Output the (X, Y) coordinate of the center of the cell containing the given text.  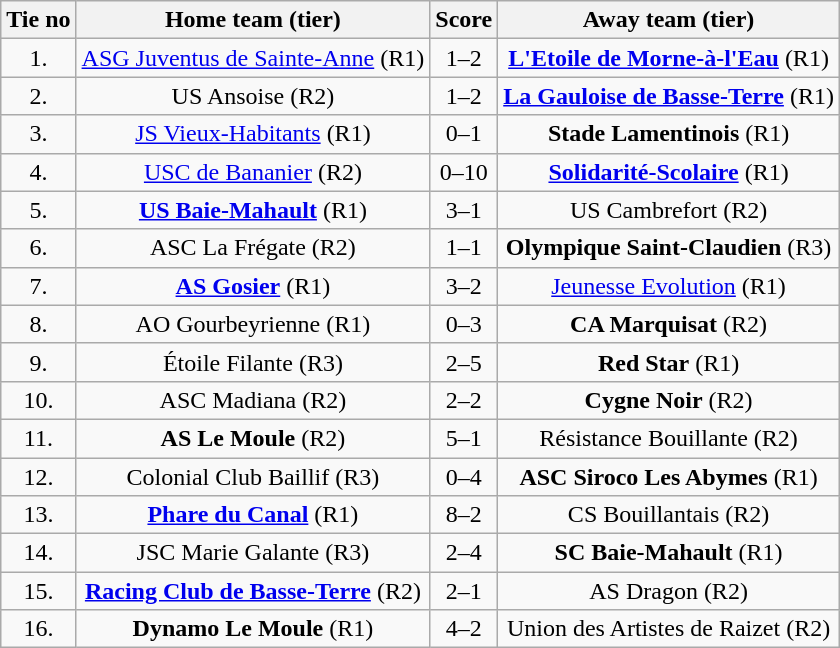
La Gauloise de Basse-Terre (R1) (669, 96)
4. (38, 172)
Cygne Noir (R2) (669, 400)
6. (38, 248)
AS Gosier (R1) (253, 286)
1. (38, 58)
Stade Lamentinois (R1) (669, 134)
Red Star (R1) (669, 362)
ASC La Frégate (R2) (253, 248)
0–4 (464, 477)
9. (38, 362)
Colonial Club Baillif (R3) (253, 477)
10. (38, 400)
Score (464, 20)
15. (38, 591)
Jeunesse Evolution (R1) (669, 286)
Solidarité-Scolaire (R1) (669, 172)
Étoile Filante (R3) (253, 362)
14. (38, 553)
2–1 (464, 591)
8–2 (464, 515)
2–2 (464, 400)
Tie no (38, 20)
16. (38, 629)
2. (38, 96)
3–1 (464, 210)
4–2 (464, 629)
12. (38, 477)
Dynamo Le Moule (R1) (253, 629)
L'Etoile de Morne-à-l'Eau (R1) (669, 58)
US Ansoise (R2) (253, 96)
USC de Bananier (R2) (253, 172)
AO Gourbeyrienne (R1) (253, 324)
0–3 (464, 324)
0–10 (464, 172)
JSC Marie Galante (R3) (253, 553)
SC Baie-Mahault (R1) (669, 553)
11. (38, 438)
US Cambrefort (R2) (669, 210)
0–1 (464, 134)
AS Dragon (R2) (669, 591)
Phare du Canal (R1) (253, 515)
2–4 (464, 553)
2–5 (464, 362)
ASC Madiana (R2) (253, 400)
Résistance Bouillante (R2) (669, 438)
CA Marquisat (R2) (669, 324)
Olympique Saint-Claudien (R3) (669, 248)
Away team (tier) (669, 20)
Home team (tier) (253, 20)
Union des Artistes de Raizet (R2) (669, 629)
3. (38, 134)
1–1 (464, 248)
US Baie-Mahault (R1) (253, 210)
5–1 (464, 438)
3–2 (464, 286)
CS Bouillantais (R2) (669, 515)
8. (38, 324)
ASG Juventus de Sainte-Anne (R1) (253, 58)
7. (38, 286)
JS Vieux-Habitants (R1) (253, 134)
AS Le Moule (R2) (253, 438)
Racing Club de Basse-Terre (R2) (253, 591)
5. (38, 210)
ASC Siroco Les Abymes (R1) (669, 477)
13. (38, 515)
